Detect which cell encompasses the target text, then output its (X, Y) center coordinate. 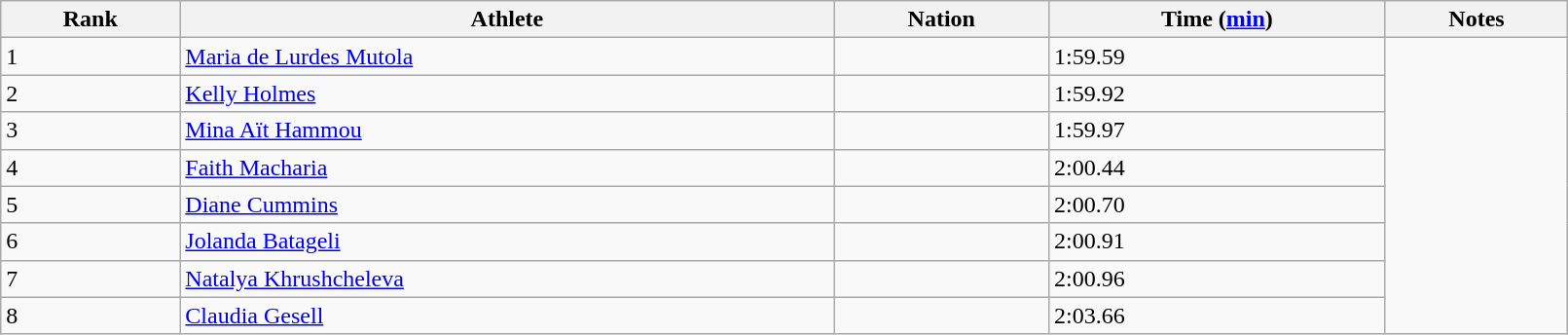
Notes (1477, 19)
4 (91, 167)
Athlete (507, 19)
Maria de Lurdes Mutola (507, 56)
Faith Macharia (507, 167)
1:59.92 (1218, 93)
2:03.66 (1218, 316)
Rank (91, 19)
2:00.44 (1218, 167)
Kelly Holmes (507, 93)
1:59.97 (1218, 130)
1 (91, 56)
7 (91, 279)
Claudia Gesell (507, 316)
6 (91, 242)
8 (91, 316)
2 (91, 93)
2:00.70 (1218, 205)
3 (91, 130)
Time (min) (1218, 19)
5 (91, 205)
1:59.59 (1218, 56)
Diane Cummins (507, 205)
Natalya Khrushcheleva (507, 279)
Jolanda Batageli (507, 242)
Nation (942, 19)
Mina Aït Hammou (507, 130)
2:00.91 (1218, 242)
2:00.96 (1218, 279)
